Identify which cell holds the provided text, then report its (x, y) central coordinate. 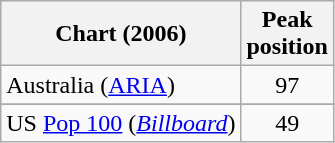
US Pop 100 (Billboard) (121, 123)
97 (287, 85)
Australia (ARIA) (121, 85)
49 (287, 123)
Peakposition (287, 34)
Chart (2006) (121, 34)
